From the cell containing the given text, extract its center point as (x, y) coordinate. 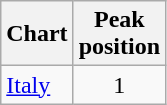
Peakposition (119, 34)
Chart (37, 34)
Italy (37, 85)
1 (119, 85)
